Locate the cell with the specified text and output its [X, Y] center coordinate. 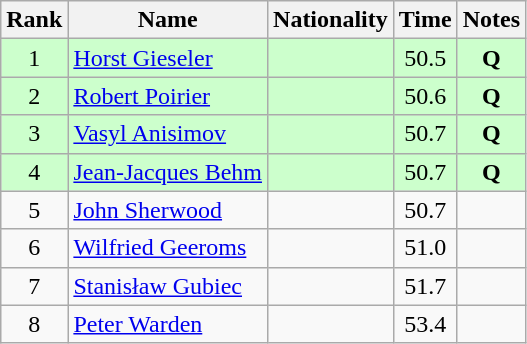
1 [34, 58]
50.6 [425, 96]
4 [34, 172]
Jean-Jacques Behm [168, 172]
8 [34, 324]
Vasyl Anisimov [168, 134]
2 [34, 96]
6 [34, 248]
Rank [34, 20]
Name [168, 20]
Peter Warden [168, 324]
Wilfried Geeroms [168, 248]
7 [34, 286]
5 [34, 210]
John Sherwood [168, 210]
Notes [491, 20]
Time [425, 20]
53.4 [425, 324]
Horst Gieseler [168, 58]
Robert Poirier [168, 96]
50.5 [425, 58]
51.7 [425, 286]
Stanisław Gubiec [168, 286]
3 [34, 134]
Nationality [331, 20]
51.0 [425, 248]
